Pinpoint the cell where the given text exists, returning its [X, Y] midpoint coordinate. 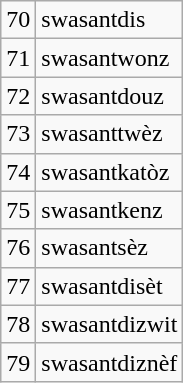
77 [18, 286]
70 [18, 20]
swasantkatòz [110, 172]
72 [18, 96]
swasantkenz [110, 210]
71 [18, 58]
swasantdizwit [110, 324]
swasantsèz [110, 248]
swasanttwèz [110, 134]
76 [18, 248]
78 [18, 324]
79 [18, 362]
swasantdouz [110, 96]
73 [18, 134]
swasantdisèt [110, 286]
swasantdis [110, 20]
swasantdiznèf [110, 362]
74 [18, 172]
75 [18, 210]
swasantwonz [110, 58]
